Return [X, Y] of the center of cell containing provided text 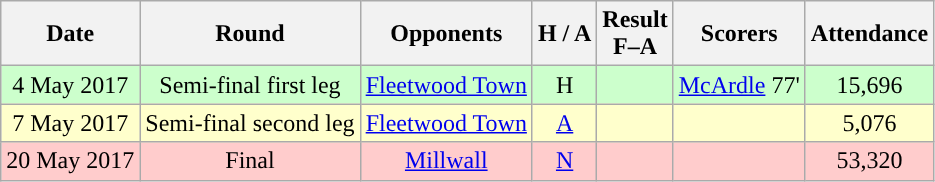
Scorers [739, 34]
Date [70, 34]
Round [250, 34]
Semi-final second leg [250, 123]
Semi-final first leg [250, 85]
Opponents [446, 34]
McArdle 77' [739, 85]
53,320 [869, 161]
ResultF–A [635, 34]
7 May 2017 [70, 123]
H / A [564, 34]
20 May 2017 [70, 161]
A [564, 123]
4 May 2017 [70, 85]
5,076 [869, 123]
Final [250, 161]
N [564, 161]
Attendance [869, 34]
Millwall [446, 161]
H [564, 85]
15,696 [869, 85]
